Scan for the cell matching the given text and deliver its (X, Y) coordinate at center. 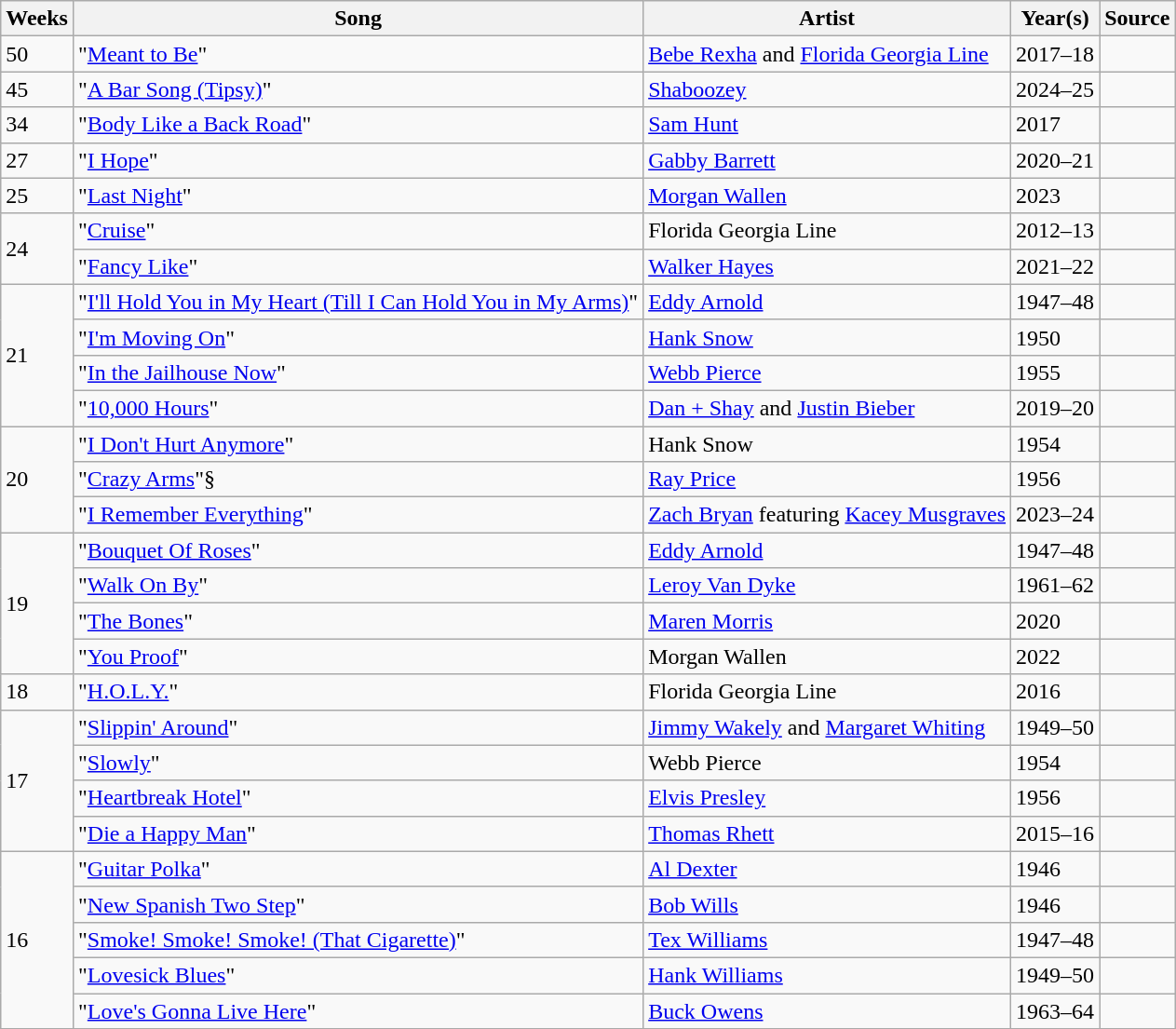
1963–64 (1056, 1010)
34 (37, 125)
Weeks (37, 19)
Bebe Rexha and Florida Georgia Line (827, 54)
25 (37, 196)
"Die a Happy Man" (358, 833)
Year(s) (1056, 19)
2020 (1056, 621)
1961–62 (1056, 586)
2024–25 (1056, 89)
1955 (1056, 372)
"Heartbreak Hotel" (358, 798)
2021–22 (1056, 266)
Buck Owens (827, 1010)
"You Proof" (358, 657)
17 (37, 780)
21 (37, 355)
"The Bones" (358, 621)
24 (37, 249)
"Smoke! Smoke! Smoke! (That Cigarette)" (358, 940)
Artist (827, 19)
Jimmy Wakely and Margaret Whiting (827, 727)
Sam Hunt (827, 125)
"H.O.L.Y." (358, 692)
Maren Morris (827, 621)
Zach Bryan featuring Kacey Musgraves (827, 515)
"Cruise" (358, 231)
Dan + Shay and Justin Bieber (827, 408)
"I Don't Hurt Anymore" (358, 444)
2020–21 (1056, 160)
"Slippin' Around" (358, 727)
18 (37, 692)
"Fancy Like" (358, 266)
Leroy Van Dyke (827, 586)
2022 (1056, 657)
2019–20 (1056, 408)
2017–18 (1056, 54)
"I'm Moving On" (358, 337)
Thomas Rhett (827, 833)
"Body Like a Back Road" (358, 125)
Elvis Presley (827, 798)
2016 (1056, 692)
"New Spanish Two Step" (358, 904)
Hank Williams (827, 975)
Shaboozey (827, 89)
Tex Williams (827, 940)
Walker Hayes (827, 266)
"I'll Hold You in My Heart (Till I Can Hold You in My Arms)" (358, 302)
50 (37, 54)
2023–24 (1056, 515)
1950 (1056, 337)
Gabby Barrett (827, 160)
Al Dexter (827, 869)
"A Bar Song (Tipsy)" (358, 89)
Song (358, 19)
"Lovesick Blues" (358, 975)
Ray Price (827, 480)
45 (37, 89)
"I Hope" (358, 160)
"Crazy Arms"§ (358, 480)
2023 (1056, 196)
16 (37, 940)
"Meant to Be" (358, 54)
"Slowly" (358, 763)
"I Remember Everything" (358, 515)
"Last Night" (358, 196)
27 (37, 160)
"Love's Gonna Live Here" (358, 1010)
2017 (1056, 125)
2015–16 (1056, 833)
"10,000 Hours" (358, 408)
"Walk On By" (358, 586)
19 (37, 603)
Bob Wills (827, 904)
"Bouquet Of Roses" (358, 550)
20 (37, 480)
Source (1138, 19)
"Guitar Polka" (358, 869)
2012–13 (1056, 231)
"In the Jailhouse Now" (358, 372)
